Output the (x, y) coordinate of the center of the cell containing the given text.  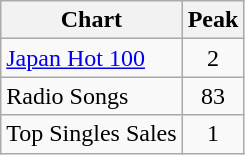
Peak (213, 20)
Top Singles Sales (92, 134)
83 (213, 96)
1 (213, 134)
Radio Songs (92, 96)
2 (213, 58)
Chart (92, 20)
Japan Hot 100 (92, 58)
